Output the (X, Y) coordinate of the center of the cell containing the given text.  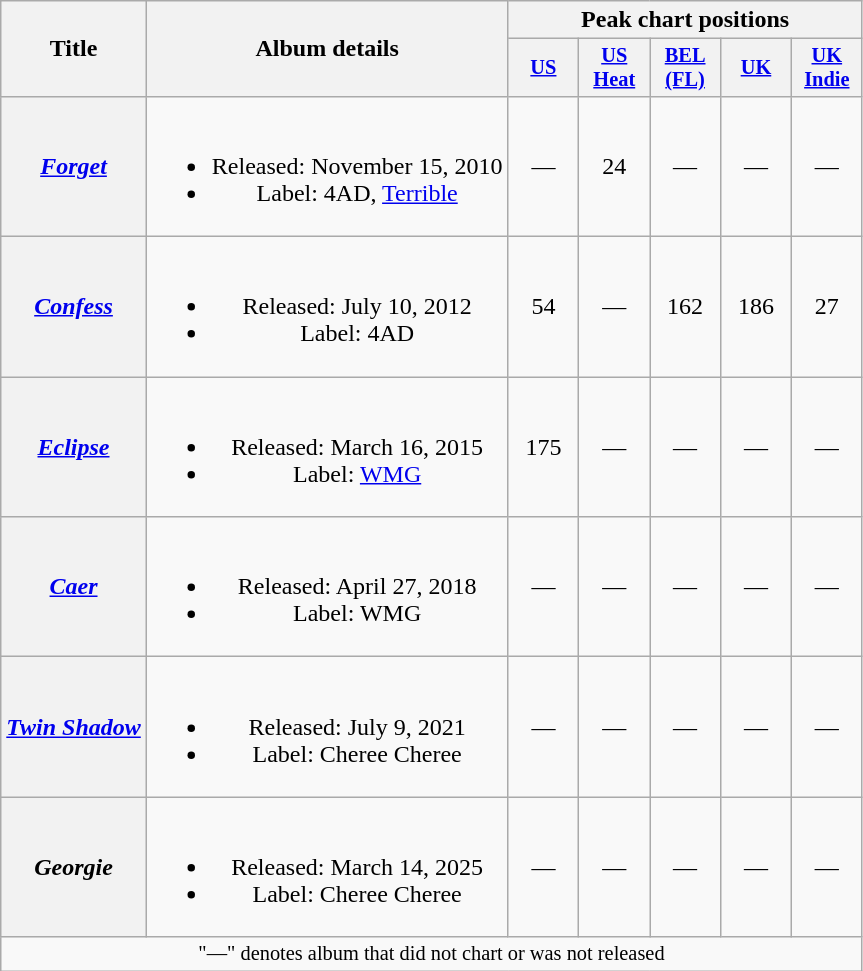
Released: April 27, 2018Label: WMG (327, 587)
Caer (74, 587)
Released: March 14, 2025Label: Cheree Cheree (327, 867)
USHeat (614, 68)
Eclipse (74, 447)
Twin Shadow (74, 727)
BEL(FL) (686, 68)
UKIndie (826, 68)
Released: July 9, 2021Label: Cheree Cheree (327, 727)
Confess (74, 307)
US (544, 68)
Peak chart positions (685, 20)
Released: July 10, 2012Label: 4AD (327, 307)
175 (544, 447)
186 (756, 307)
24 (614, 166)
UK (756, 68)
Forget (74, 166)
Album details (327, 49)
"—" denotes album that did not chart or was not released (432, 954)
Title (74, 49)
Released: November 15, 2010Label: 4AD, Terrible (327, 166)
27 (826, 307)
Released: March 16, 2015Label: WMG (327, 447)
Georgie (74, 867)
54 (544, 307)
162 (686, 307)
